Return the (x, y) coordinate for the center point of the cell that contains the specified text.  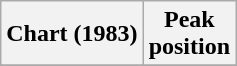
Chart (1983) (72, 34)
Peakposition (189, 34)
